Scan for the cell matching the given text and deliver its [X, Y] coordinate at center. 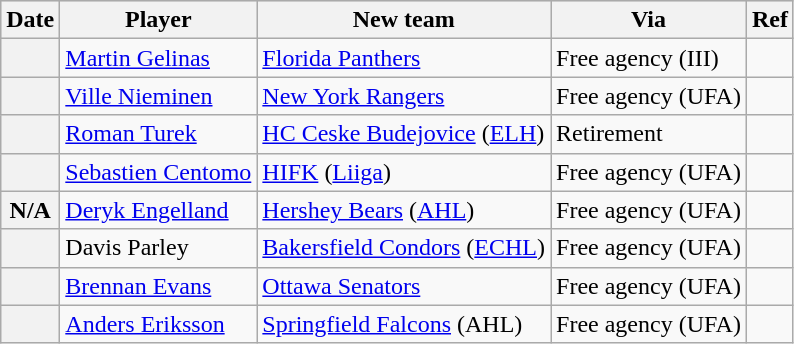
Deryk Engelland [158, 210]
Bakersfield Condors (ECHL) [404, 248]
Via [649, 20]
Retirement [649, 134]
New team [404, 20]
Martin Gelinas [158, 58]
Anders Eriksson [158, 324]
HIFK (Liiga) [404, 172]
N/A [30, 210]
Player [158, 20]
Hershey Bears (AHL) [404, 210]
Florida Panthers [404, 58]
Ottawa Senators [404, 286]
Roman Turek [158, 134]
Ref [770, 20]
Springfield Falcons (AHL) [404, 324]
New York Rangers [404, 96]
HC Ceske Budejovice (ELH) [404, 134]
Ville Nieminen [158, 96]
Sebastien Centomo [158, 172]
Davis Parley [158, 248]
Free agency (III) [649, 58]
Date [30, 20]
Brennan Evans [158, 286]
